Scan for the cell matching the given text and deliver its (X, Y) coordinate at center. 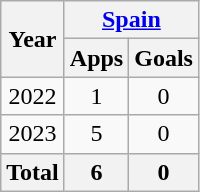
1 (96, 96)
Apps (96, 58)
5 (96, 134)
Goals (164, 58)
Spain (131, 20)
2023 (33, 134)
6 (96, 172)
Total (33, 172)
2022 (33, 96)
Year (33, 39)
